Scan for the cell matching the given text and deliver its [x, y] coordinate at center. 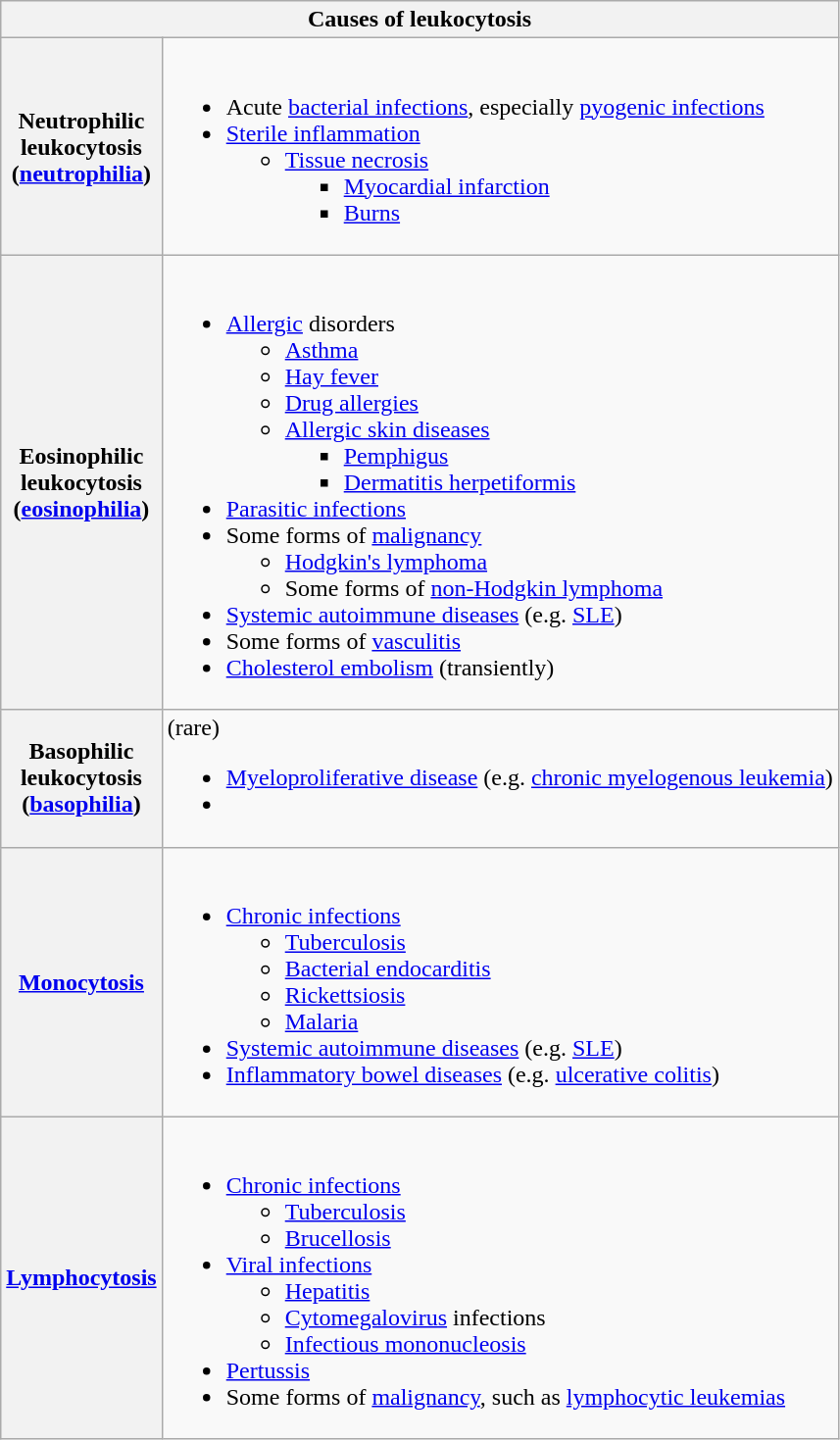
Neutrophilic leukocytosis (neutrophilia) [81, 147]
Acute bacterial infections, especially pyogenic infectionsSterile inflammationTissue necrosisMyocardial infarctionBurns [500, 147]
Causes of leukocytosis [420, 20]
(rare)Myeloproliferative disease (e.g. chronic myelogenous leukemia) [500, 778]
Basophilic leukocytosis (basophilia) [81, 778]
Lymphocytosis [81, 1278]
Eosinophilic leukocytosis (eosinophilia) [81, 482]
Monocytosis [81, 982]
